Return the [x, y] coordinate for the center point of the cell that contains the specified text.  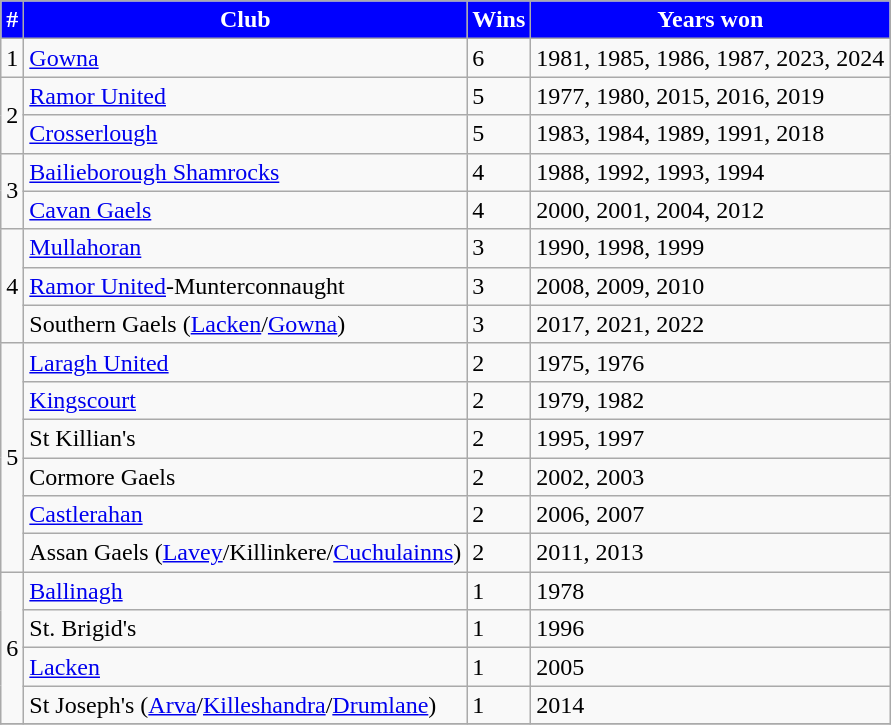
1988, 1992, 1993, 1994 [710, 172]
2008, 2009, 2010 [710, 286]
2000, 2001, 2004, 2012 [710, 210]
Years won [710, 20]
Bailieborough Shamrocks [246, 172]
2005 [710, 667]
Wins [499, 20]
# [12, 20]
Ramor United-Munterconnaught [246, 286]
Cavan Gaels [246, 210]
Crosserlough [246, 134]
2006, 2007 [710, 515]
Ballinagh [246, 591]
2002, 2003 [710, 477]
St. Brigid's [246, 629]
2011, 2013 [710, 553]
St Killian's [246, 438]
Cormore Gaels [246, 477]
Southern Gaels (Lacken/Gowna) [246, 324]
Club [246, 20]
1978 [710, 591]
Laragh United [246, 362]
Gowna [246, 58]
1981, 1985, 1986, 1987, 2023, 2024 [710, 58]
Castlerahan [246, 515]
St Joseph's (Arva/Killeshandra/Drumlane) [246, 705]
Kingscourt [246, 400]
2014 [710, 705]
Ramor United [246, 96]
1990, 1998, 1999 [710, 248]
Mullahoran [246, 248]
1975, 1976 [710, 362]
1995, 1997 [710, 438]
1979, 1982 [710, 400]
1977, 1980, 2015, 2016, 2019 [710, 96]
Lacken [246, 667]
1996 [710, 629]
Assan Gaels (Lavey/Killinkere/Cuchulainns) [246, 553]
1983, 1984, 1989, 1991, 2018 [710, 134]
2017, 2021, 2022 [710, 324]
